Provide the [X, Y] coordinate of the cell's center where the given text is located.  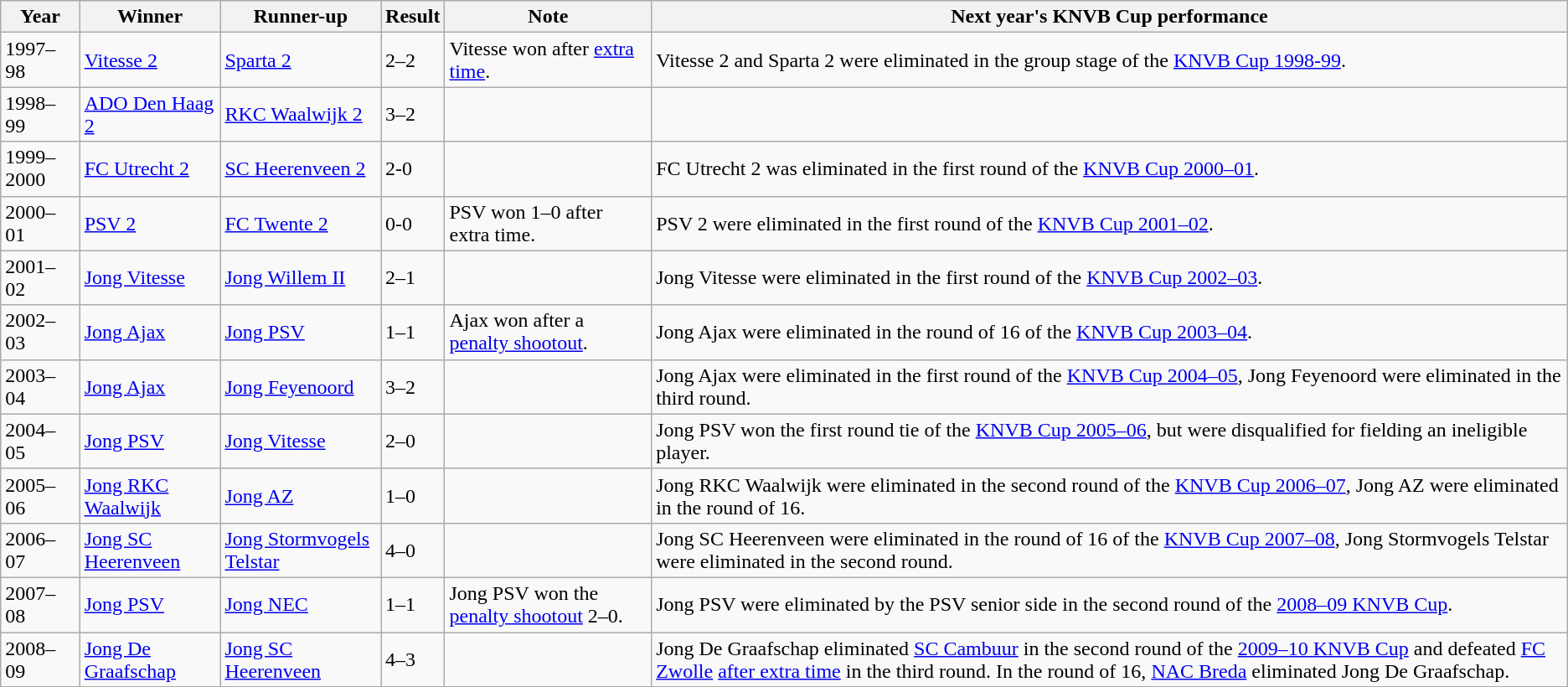
PSV won 1–0 after extra time. [548, 223]
RKC Waalwijk 2 [301, 114]
Next year's KNVB Cup performance [1110, 17]
2000–01 [40, 223]
Jong SC Heerenveen were eliminated in the round of 16 of the KNVB Cup 2007–08, Jong Stormvogels Telstar were eliminated in the second round. [1110, 550]
Vitesse 2 [150, 60]
2002–03 [40, 332]
2–2 [413, 60]
Sparta 2 [301, 60]
2003–04 [40, 387]
Ajax won after a penalty shootout. [548, 332]
Jong Feyenoord [301, 387]
2004–05 [40, 441]
2005–06 [40, 496]
Winner [150, 17]
FC Utrecht 2 [150, 169]
FC Utrecht 2 was eliminated in the first round of the KNVB Cup 2000–01. [1110, 169]
PSV 2 [150, 223]
4–0 [413, 550]
2001–02 [40, 278]
Vitesse won after extra time. [548, 60]
Jong RKC Waalwijk were eliminated in the second round of the KNVB Cup 2006–07, Jong AZ were eliminated in the round of 16. [1110, 496]
Note [548, 17]
Runner-up [301, 17]
1999–2000 [40, 169]
Jong Ajax were eliminated in the first round of the KNVB Cup 2004–05, Jong Feyenoord were eliminated in the third round. [1110, 387]
FC Twente 2 [301, 223]
4–3 [413, 659]
Jong Stormvogels Telstar [301, 550]
0-0 [413, 223]
Jong De Graafschap [150, 659]
Jong Willem II [301, 278]
Jong NEC [301, 605]
Year [40, 17]
2007–08 [40, 605]
ADO Den Haag 2 [150, 114]
Jong AZ [301, 496]
1–0 [413, 496]
Jong PSV were eliminated by the PSV senior side in the second round of the 2008–09 KNVB Cup. [1110, 605]
Jong RKC Waalwijk [150, 496]
Jong Vitesse were eliminated in the first round of the KNVB Cup 2002–03. [1110, 278]
Vitesse 2 and Sparta 2 were eliminated in the group stage of the KNVB Cup 1998-99. [1110, 60]
PSV 2 were eliminated in the first round of the KNVB Cup 2001–02. [1110, 223]
Jong PSV won the penalty shootout 2–0. [548, 605]
2–0 [413, 441]
2–1 [413, 278]
Jong Ajax were eliminated in the round of 16 of the KNVB Cup 2003–04. [1110, 332]
2006–07 [40, 550]
1998–99 [40, 114]
1997–98 [40, 60]
SC Heerenveen 2 [301, 169]
Result [413, 17]
Jong PSV won the first round tie of the KNVB Cup 2005–06, but were disqualified for fielding an ineligible player. [1110, 441]
2-0 [413, 169]
2008–09 [40, 659]
